Output the [x, y] coordinate of the center of the cell containing the given text.  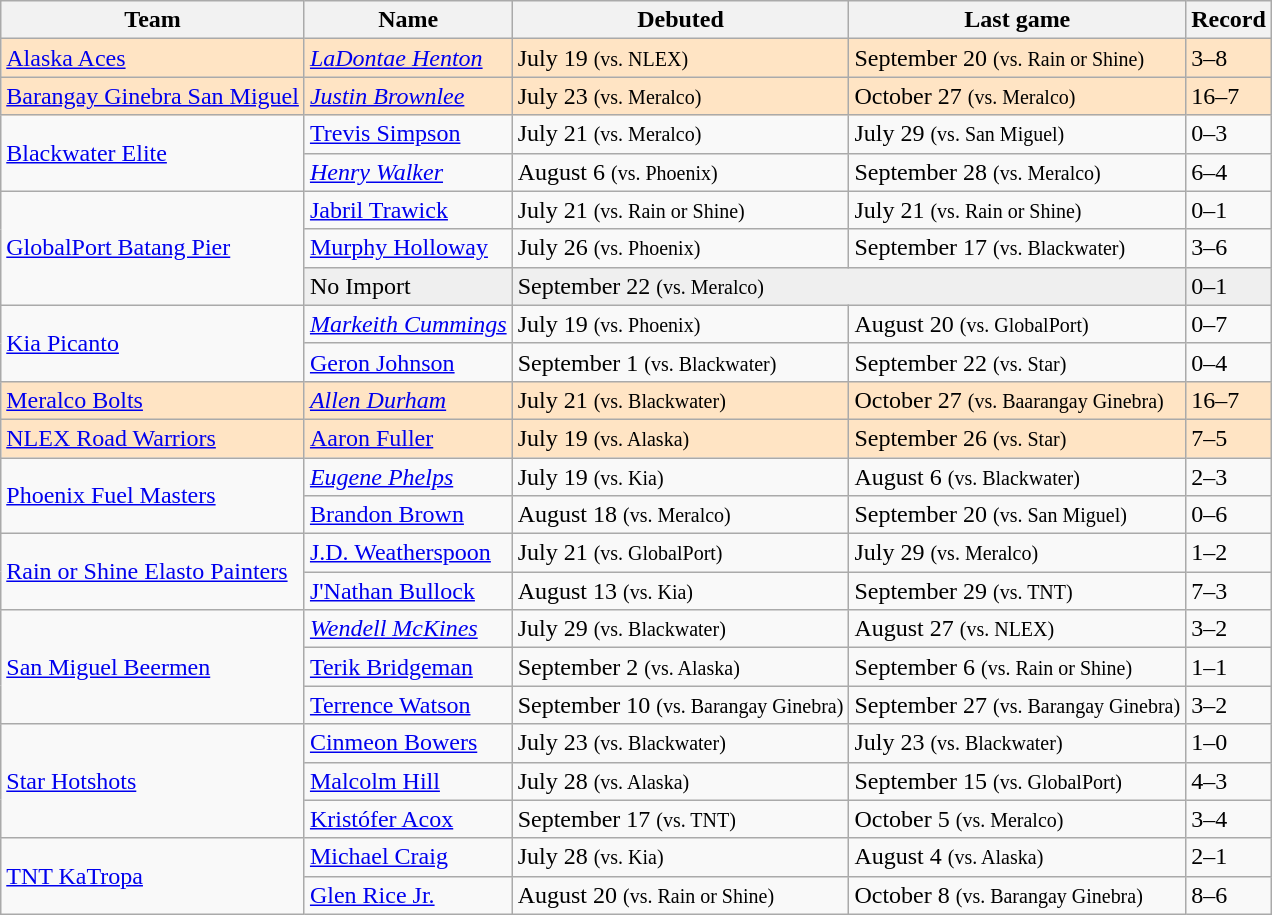
September 2 (vs. Alaska) [680, 667]
July 29 (vs. Blackwater) [680, 629]
Terik Bridgeman [408, 667]
Glen Rice Jr. [408, 895]
July 21 (vs. Meralco) [680, 134]
September 20 (vs. Rain or Shine) [1018, 58]
October 8 (vs. Barangay Ginebra) [1018, 895]
No Import [408, 286]
July 28 (vs. Kia) [680, 857]
October 27 (vs. Meralco) [1018, 96]
TNT KaTropa [153, 876]
J.D. Weatherspoon [408, 553]
Aaron Fuller [408, 438]
0–4 [1229, 362]
J'Nathan Bullock [408, 591]
October 5 (vs. Meralco) [1018, 819]
September 1 (vs. Blackwater) [680, 362]
August 13 (vs. Kia) [680, 591]
August 6 (vs. Blackwater) [1018, 477]
Henry Walker [408, 172]
1–0 [1229, 743]
6–4 [1229, 172]
NLEX Road Warriors [153, 438]
Geron Johnson [408, 362]
October 27 (vs. Baarangay Ginebra) [1018, 400]
September 26 (vs. Star) [1018, 438]
September 22 (vs. Star) [1018, 362]
Rain or Shine Elasto Painters [153, 572]
August 20 (vs. GlobalPort) [1018, 324]
Meralco Bolts [153, 400]
Last game [1018, 20]
Team [153, 20]
3–8 [1229, 58]
September 27 (vs. Barangay Ginebra) [1018, 705]
GlobalPort Batang Pier [153, 248]
September 17 (vs. Blackwater) [1018, 248]
Brandon Brown [408, 515]
Debuted [680, 20]
Star Hotshots [153, 781]
August 20 (vs. Rain or Shine) [680, 895]
0–7 [1229, 324]
LaDontae Henton [408, 58]
8–6 [1229, 895]
August 27 (vs. NLEX) [1018, 629]
July 29 (vs. Meralco) [1018, 553]
Kristófer Acox [408, 819]
Alaska Aces [153, 58]
July 19 (vs. Alaska) [680, 438]
Wendell McKines [408, 629]
Eugene Phelps [408, 477]
San Miguel Beermen [153, 667]
September 22 (vs. Meralco) [849, 286]
September 6 (vs. Rain or Shine) [1018, 667]
July 29 (vs. San Miguel) [1018, 134]
Michael Craig [408, 857]
Name [408, 20]
1–1 [1229, 667]
3–6 [1229, 248]
Malcolm Hill [408, 781]
July 21 (vs. Blackwater) [680, 400]
7–3 [1229, 591]
Allen Durham [408, 400]
September 15 (vs. GlobalPort) [1018, 781]
September 17 (vs. TNT) [680, 819]
Blackwater Elite [153, 153]
Terrence Watson [408, 705]
3–4 [1229, 819]
August 4 (vs. Alaska) [1018, 857]
July 28 (vs. Alaska) [680, 781]
September 28 (vs. Meralco) [1018, 172]
Barangay Ginebra San Miguel [153, 96]
September 10 (vs. Barangay Ginebra) [680, 705]
September 29 (vs. TNT) [1018, 591]
Justin Brownlee [408, 96]
July 19 (vs. Phoenix) [680, 324]
September 20 (vs. San Miguel) [1018, 515]
August 6 (vs. Phoenix) [680, 172]
July 21 (vs. GlobalPort) [680, 553]
July 23 (vs. Meralco) [680, 96]
2–1 [1229, 857]
0–6 [1229, 515]
4–3 [1229, 781]
Record [1229, 20]
Kia Picanto [153, 343]
2–3 [1229, 477]
Jabril Trawick [408, 210]
Trevis Simpson [408, 134]
0–3 [1229, 134]
7–5 [1229, 438]
Markeith Cummings [408, 324]
1–2 [1229, 553]
July 26 (vs. Phoenix) [680, 248]
Phoenix Fuel Masters [153, 496]
August 18 (vs. Meralco) [680, 515]
Cinmeon Bowers [408, 743]
July 19 (vs. NLEX) [680, 58]
Murphy Holloway [408, 248]
July 19 (vs. Kia) [680, 477]
